Scan for the cell matching the given text and deliver its [x, y] coordinate at center. 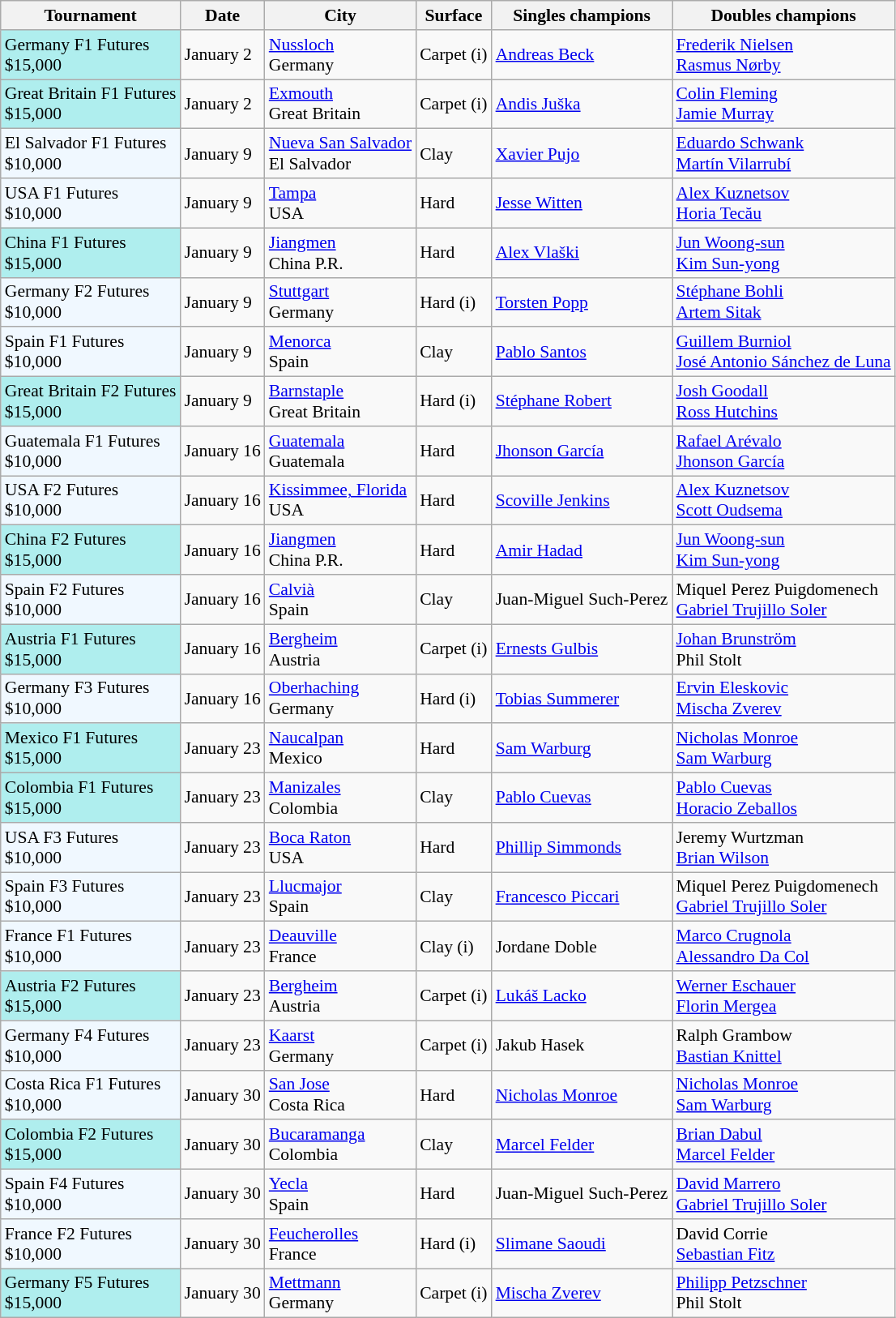
Mischa Zverev [582, 1294]
France F2 Futures$10,000 [91, 1243]
Phillip Simmonds [582, 848]
Singles champions [582, 15]
Spain F1 Futures$10,000 [91, 352]
Pablo Santos [582, 352]
Germany F4 Futures$10,000 [91, 1046]
Andreas Beck [582, 55]
DeauvilleFrance [340, 947]
San JoseCosta Rica [340, 1094]
China F2 Futures$15,000 [91, 550]
Austria F1 Futures$15,000 [91, 648]
BucaramangaColombia [340, 1145]
Ernests Gulbis [582, 648]
Spain F3 Futures$10,000 [91, 896]
Nueva San SalvadorEl Salvador [340, 154]
Stéphane Bohli Artem Sitak [784, 302]
Scoville Jenkins [582, 501]
ManizalesColombia [340, 798]
NaucalpanMexico [340, 749]
Pablo Cuevas [582, 798]
Guatemala F1 Futures$10,000 [91, 451]
Doubles champions [784, 15]
Torsten Popp [582, 302]
China F1 Futures$15,000 [91, 253]
CalviàSpain [340, 600]
USA F1 Futures$10,000 [91, 203]
Philipp Petzschner Phil Stolt [784, 1294]
Jesse Witten [582, 203]
Surface [454, 15]
Frederik Nielsen Rasmus Nørby [784, 55]
KaarstGermany [340, 1046]
Colombia F2 Futures$15,000 [91, 1145]
Great Britain F2 Futures$15,000 [91, 402]
OberhachingGermany [340, 699]
Ervin Eleskovic Mischa Zverev [784, 699]
USA F3 Futures$10,000 [91, 848]
Costa Rica F1 Futures$10,000 [91, 1094]
BarnstapleGreat Britain [340, 402]
StuttgartGermany [340, 302]
Stéphane Robert [582, 402]
MettmannGermany [340, 1294]
Amir Hadad [582, 550]
NusslochGermany [340, 55]
Alex Kuznetsov Horia Tecău [784, 203]
Xavier Pujo [582, 154]
Lukáš Lacko [582, 995]
Marco Crugnola Alessandro Da Col [784, 947]
David Corrie Sebastian Fitz [784, 1243]
Jakub Hasek [582, 1046]
France F1 Futures$10,000 [91, 947]
City [340, 15]
Andis Juška [582, 104]
Rafael Arévalo Jhonson García [784, 451]
Germany F3 Futures$10,000 [91, 699]
YeclaSpain [340, 1195]
Clay (i) [454, 947]
GuatemalaGuatemala [340, 451]
Sam Warburg [582, 749]
Guillem Burniol José Antonio Sánchez de Luna [784, 352]
Spain F4 Futures$10,000 [91, 1195]
LlucmajorSpain [340, 896]
Slimane Saoudi [582, 1243]
David Marrero Gabriel Trujillo Soler [784, 1195]
Francesco Piccari [582, 896]
Colin Fleming Jamie Murray [784, 104]
Date [223, 15]
Alex Kuznetsov Scott Oudsema [784, 501]
Ralph Grambow Bastian Knittel [784, 1046]
Nicholas Monroe [582, 1094]
Great Britain F1 Futures$15,000 [91, 104]
Germany F5 Futures$15,000 [91, 1294]
Germany F2 Futures$10,000 [91, 302]
Marcel Felder [582, 1145]
Austria F2 Futures$15,000 [91, 995]
USA F2 Futures$10,000 [91, 501]
Colombia F1 Futures$15,000 [91, 798]
Josh Goodall Ross Hutchins [784, 402]
Tobias Summerer [582, 699]
Jordane Doble [582, 947]
Jhonson García [582, 451]
El Salvador F1 Futures$10,000 [91, 154]
Brian Dabul Marcel Felder [784, 1145]
ExmouthGreat Britain [340, 104]
FeucherollesFrance [340, 1243]
Spain F2 Futures$10,000 [91, 600]
Boca RatonUSA [340, 848]
Jeremy Wurtzman Brian Wilson [784, 848]
Eduardo Schwank Martín Vilarrubí [784, 154]
Tournament [91, 15]
Mexico F1 Futures$15,000 [91, 749]
Werner Eschauer Florin Mergea [784, 995]
Kissimmee, FloridaUSA [340, 501]
Alex Vlaški [582, 253]
Pablo Cuevas Horacio Zeballos [784, 798]
Johan Brunström Phil Stolt [784, 648]
Germany F1 Futures$15,000 [91, 55]
MenorcaSpain [340, 352]
TampaUSA [340, 203]
